Capture the cell that displays the provided text and extract its [X, Y] central coordinate. 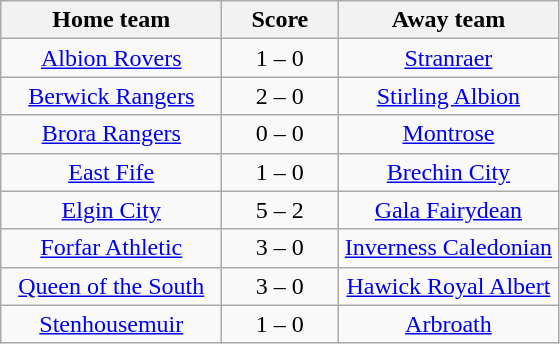
Berwick Rangers [112, 96]
Montrose [448, 134]
Brora Rangers [112, 134]
Arbroath [448, 324]
2 – 0 [280, 96]
Stranraer [448, 58]
Away team [448, 20]
Albion Rovers [112, 58]
5 – 2 [280, 210]
Stenhousemuir [112, 324]
Stirling Albion [448, 96]
East Fife [112, 172]
Queen of the South [112, 286]
Forfar Athletic [112, 248]
0 – 0 [280, 134]
Inverness Caledonian [448, 248]
Brechin City [448, 172]
Hawick Royal Albert [448, 286]
Gala Fairydean [448, 210]
Score [280, 20]
Elgin City [112, 210]
Home team [112, 20]
